Detect which cell encompasses the target text, then output its (x, y) center coordinate. 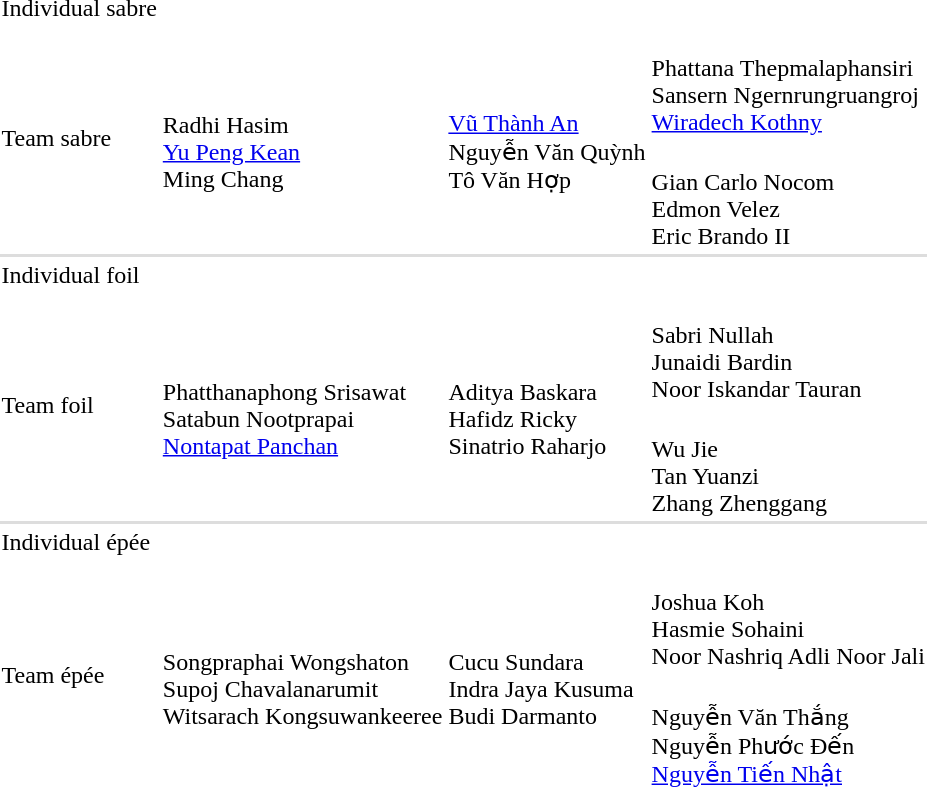
Phatthanaphong SrisawatSatabun NootprapaiNontapat Panchan (302, 406)
Radhi HasimYu Peng KeanMing Chang (302, 138)
Wu JieTan YuanziZhang Zhenggang (788, 462)
Individual foil (79, 275)
Vũ Thành AnNguyễn Văn QuỳnhTô Văn Hợp (547, 138)
Phattana ThepmalaphansiriSansern NgernrungruangrojWiradech Kothny (788, 82)
Team sabre (79, 138)
Aditya BaskaraHafidz RickySinatrio Raharjo (547, 406)
Joshua KohHasmie SohainiNoor Nashriq Adli Noor Jali (788, 616)
Individual épée (79, 542)
Team foil (79, 406)
Gian Carlo NocomEdmon VelezEric Brando II (788, 196)
Sabri NullahJunaidi BardinNoor Iskandar Tauran (788, 348)
